Return (X, Y) of the center of cell containing provided text 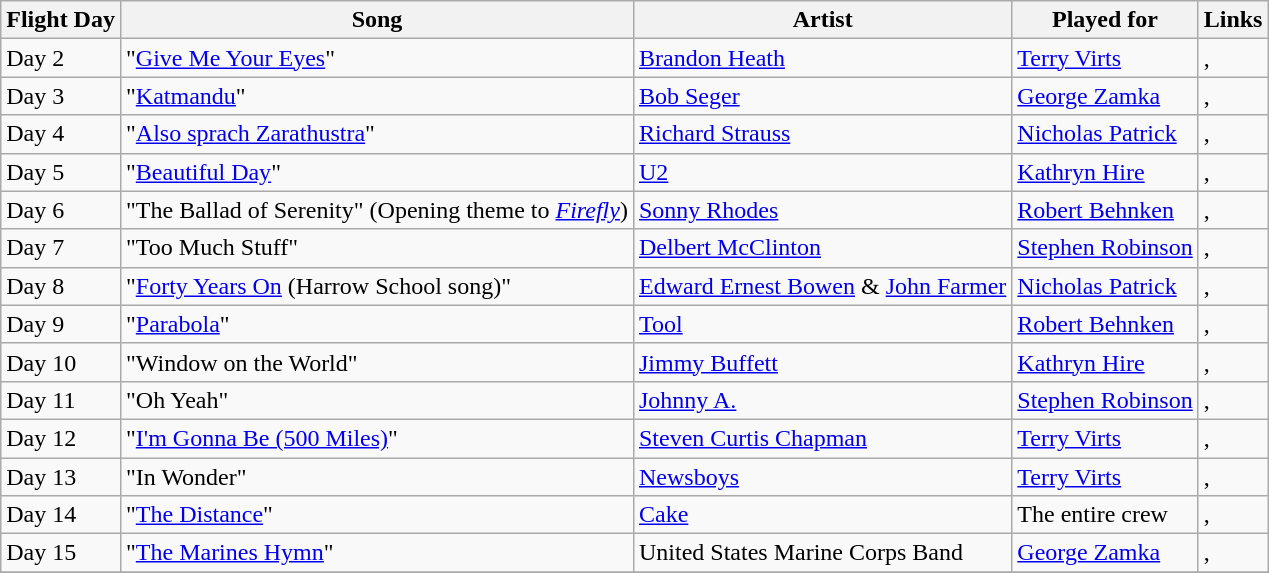
United States Marine Corps Band (822, 553)
Flight Day (61, 20)
"Katmandu" (376, 96)
"The Ballad of Serenity" (Opening theme to Firefly) (376, 210)
"Window on the World" (376, 362)
Day 11 (61, 400)
Day 2 (61, 58)
U2 (822, 172)
Bob Seger (822, 96)
Day 3 (61, 96)
Steven Curtis Chapman (822, 438)
"Give Me Your Eyes" (376, 58)
Artist (822, 20)
"I'm Gonna Be (500 Miles)" (376, 438)
Day 7 (61, 248)
"The Distance" (376, 515)
Day 10 (61, 362)
"Beautiful Day" (376, 172)
Day 8 (61, 286)
Tool (822, 324)
Jimmy Buffett (822, 362)
"In Wonder" (376, 477)
Day 4 (61, 134)
Cake (822, 515)
"Oh Yeah" (376, 400)
Day 6 (61, 210)
Sonny Rhodes (822, 210)
"Forty Years On (Harrow School song)" (376, 286)
Day 12 (61, 438)
Day 9 (61, 324)
Newsboys (822, 477)
"Parabola" (376, 324)
Day 14 (61, 515)
Edward Ernest Bowen & John Farmer (822, 286)
Richard Strauss (822, 134)
Day 5 (61, 172)
"The Marines Hymn" (376, 553)
Brandon Heath (822, 58)
Day 15 (61, 553)
Johnny A. (822, 400)
"Also sprach Zarathustra" (376, 134)
Delbert McClinton (822, 248)
Links (1233, 20)
"Too Much Stuff" (376, 248)
Played for (1105, 20)
Song (376, 20)
The entire crew (1105, 515)
Day 13 (61, 477)
